Return (X, Y) of the center of cell containing provided text 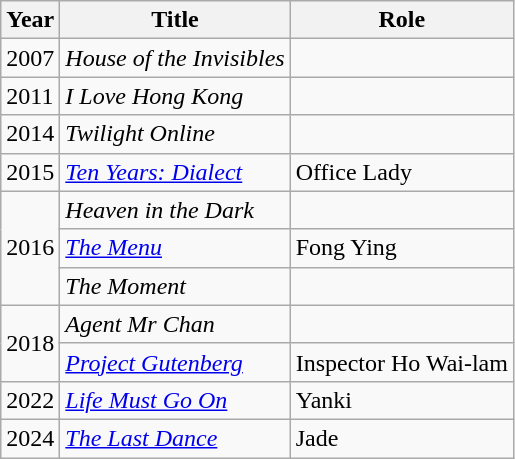
2007 (30, 58)
The Menu (175, 248)
Role (402, 20)
Ten Years: Dialect (175, 172)
Life Must Go On (175, 400)
The Last Dance (175, 438)
Agent Mr Chan (175, 324)
Heaven in the Dark (175, 210)
House of the Invisibles (175, 58)
Jade (402, 438)
I Love Hong Kong (175, 96)
Year (30, 20)
2011 (30, 96)
2024 (30, 438)
Twilight Online (175, 134)
2015 (30, 172)
The Moment (175, 286)
Yanki (402, 400)
2016 (30, 248)
2014 (30, 134)
2018 (30, 343)
2022 (30, 400)
Title (175, 20)
Fong Ying (402, 248)
Project Gutenberg (175, 362)
Inspector Ho Wai-lam (402, 362)
Office Lady (402, 172)
